From the cell containing the given text, extract its center point as [X, Y] coordinate. 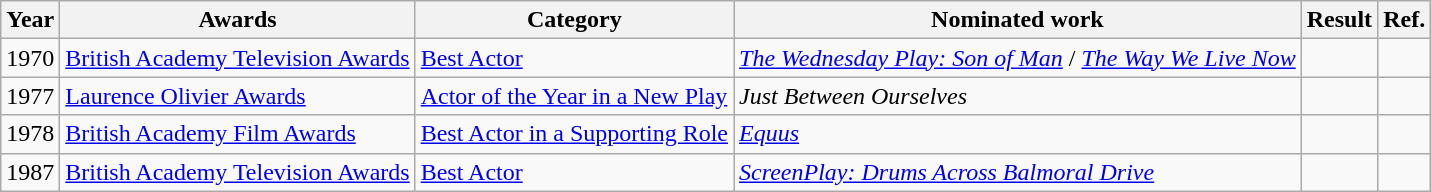
Laurence Olivier Awards [238, 96]
Nominated work [1018, 20]
The Wednesday Play: Son of Man / The Way We Live Now [1018, 58]
Just Between Ourselves [1018, 96]
Equus [1018, 134]
Actor of the Year in a New Play [574, 96]
Ref. [1404, 20]
1977 [30, 96]
Awards [238, 20]
1970 [30, 58]
Result [1339, 20]
1987 [30, 172]
ScreenPlay: Drums Across Balmoral Drive [1018, 172]
Year [30, 20]
1978 [30, 134]
Best Actor in a Supporting Role [574, 134]
British Academy Film Awards [238, 134]
Category [574, 20]
